Return the (X, Y) coordinate for the center point of the cell that contains the specified text.  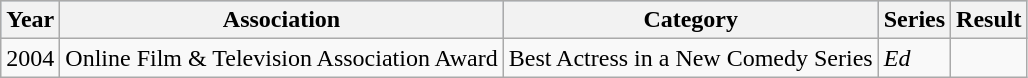
Best Actress in a New Comedy Series (690, 58)
Series (914, 20)
Ed (914, 58)
Category (690, 20)
Result (989, 20)
2004 (30, 58)
Online Film & Television Association Award (282, 58)
Year (30, 20)
Association (282, 20)
